Return (X, Y) of the center of cell containing provided text 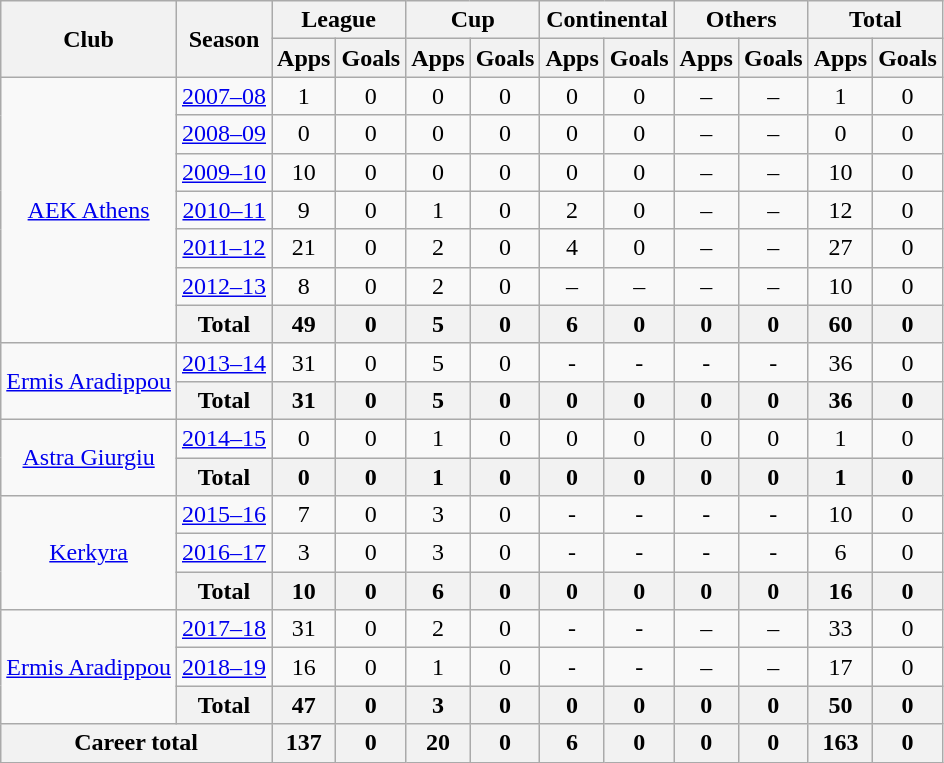
League (339, 20)
Career total (136, 743)
20 (438, 743)
21 (304, 248)
2018–19 (224, 667)
49 (304, 324)
2007–08 (224, 96)
7 (304, 515)
Club (89, 39)
2014–15 (224, 438)
60 (840, 324)
12 (840, 210)
50 (840, 705)
33 (840, 629)
2013–14 (224, 362)
4 (572, 248)
47 (304, 705)
Cup (473, 20)
2011–12 (224, 248)
Season (224, 39)
2008–09 (224, 134)
27 (840, 248)
2010–11 (224, 210)
AEK Athens (89, 210)
2009–10 (224, 172)
2016–17 (224, 553)
17 (840, 667)
8 (304, 286)
Others (741, 20)
2015–16 (224, 515)
Astra Giurgiu (89, 457)
2017–18 (224, 629)
2012–13 (224, 286)
Kerkyra (89, 553)
137 (304, 743)
163 (840, 743)
9 (304, 210)
Continental (607, 20)
